Return [x, y] of the center of cell containing provided text 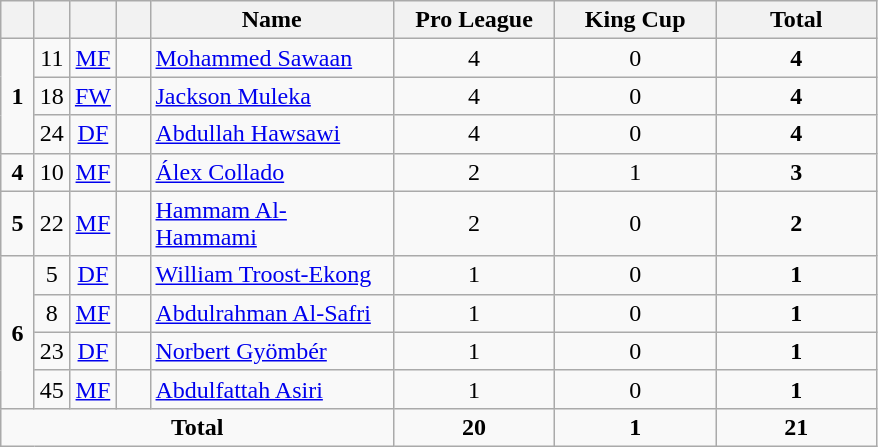
FW [92, 96]
William Troost-Ekong [272, 275]
20 [474, 427]
Jackson Muleka [272, 96]
18 [52, 96]
22 [52, 224]
Norbert Gyömbér [272, 351]
23 [52, 351]
Pro League [474, 20]
21 [796, 427]
Name [272, 20]
10 [52, 172]
King Cup [636, 20]
24 [52, 134]
8 [52, 313]
11 [52, 58]
45 [52, 389]
3 [796, 172]
Abdullah Hawsawi [272, 134]
Álex Collado [272, 172]
Mohammed Sawaan [272, 58]
Hammam Al-Hammami [272, 224]
6 [18, 332]
Abdulrahman Al-Safri [272, 313]
Abdulfattah Asiri [272, 389]
